Return the (X, Y) coordinate for the center point of the cell that contains the specified text.  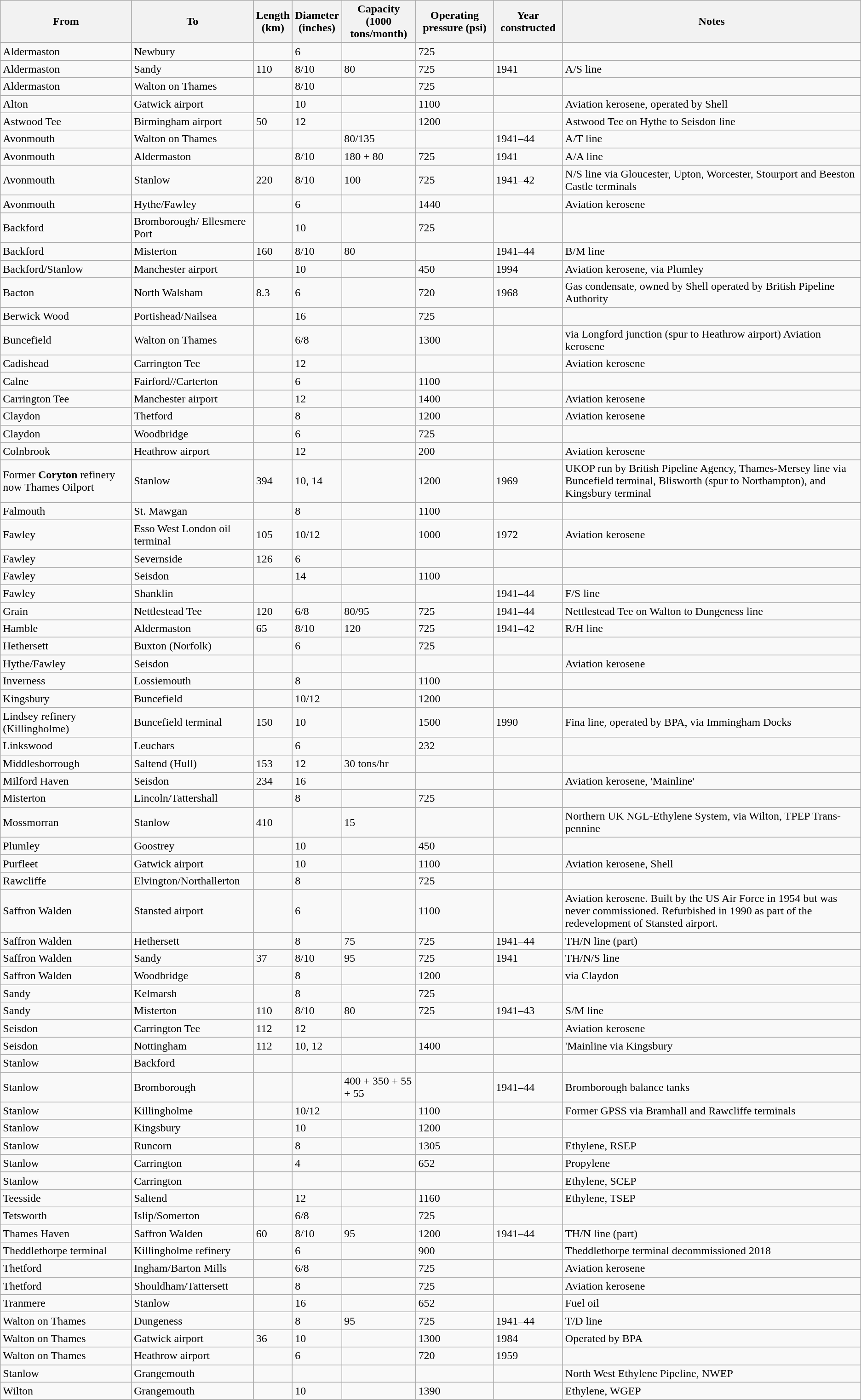
Linkswood (66, 746)
Aviation kerosene, operated by Shell (712, 104)
Inverness (66, 681)
'Mainline via Kingsbury (712, 1046)
80/135 (379, 139)
B/M line (712, 251)
220 (273, 180)
150 (273, 722)
1941–43 (528, 1011)
Lindsey refinery (Killingholme) (66, 722)
Fuel oil (712, 1303)
From (66, 22)
Killingholme (193, 1111)
Tetsworth (66, 1216)
Former GPSS via Bramhall and Rawcliffe terminals (712, 1111)
Bromborough balance tanks (712, 1087)
A/S line (712, 69)
Grain (66, 611)
N/S line via Gloucester, Upton, Worcester, Stourport and Beeston Castle terminals (712, 180)
F/S line (712, 593)
1440 (454, 204)
Kelmarsh (193, 993)
36 (273, 1338)
4 (317, 1163)
Shouldham/Tattersett (193, 1286)
1000 (454, 534)
Goostrey (193, 846)
R/H line (712, 629)
Operating pressure (psi) (454, 22)
10, 14 (317, 481)
30 tons/hr (379, 763)
Notes (712, 22)
1969 (528, 481)
Ethylene, SCEP (712, 1181)
Cadishead (66, 364)
Ethylene, TSEP (712, 1198)
75 (379, 941)
100 (379, 180)
1984 (528, 1338)
Tranmere (66, 1303)
Rawcliffe (66, 881)
1500 (454, 722)
Newbury (193, 52)
Elvington/Northallerton (193, 881)
1305 (454, 1146)
Saltend (193, 1198)
Mossmorran (66, 822)
Nettlestead Tee (193, 611)
To (193, 22)
Length(km) (273, 22)
Islip/Somerton (193, 1216)
Buxton (Norfolk) (193, 646)
Gas condensate, owned by Shell operated by British Pipeline Authority (712, 293)
Severnside (193, 558)
Alton (66, 104)
Esso West London oil terminal (193, 534)
50 (273, 121)
Bromborough/ Ellesmere Port (193, 227)
Lincoln/Tattershall (193, 798)
Former Coryton refinery now Thames Oilport (66, 481)
Colnbrook (66, 451)
Ethylene, WGEP (712, 1391)
TH/N/S line (712, 958)
60 (273, 1233)
1968 (528, 293)
T/D line (712, 1321)
Year constructed (528, 22)
14 (317, 576)
via Claydon (712, 976)
Fina line, operated by BPA, via Immingham Docks (712, 722)
via Longford junction (spur to Heathrow airport) Aviation kerosene (712, 340)
180 + 80 (379, 156)
S/M line (712, 1011)
Bacton (66, 293)
Leuchars (193, 746)
St. Mawgan (193, 511)
232 (454, 746)
Astwood Tee (66, 121)
Plumley (66, 846)
Shanklin (193, 593)
1390 (454, 1391)
Middlesborrough (66, 763)
Operated by BPA (712, 1338)
Falmouth (66, 511)
10, 12 (317, 1046)
Buncefield terminal (193, 722)
394 (273, 481)
126 (273, 558)
Portishead/Nailsea (193, 316)
80/95 (379, 611)
Theddlethorpe terminal decommissioned 2018 (712, 1251)
Saltend (Hull) (193, 763)
Lossiemouth (193, 681)
Dungeness (193, 1321)
1994 (528, 269)
410 (273, 822)
153 (273, 763)
Propylene (712, 1163)
Teesside (66, 1198)
Nettlestead Tee on Walton to Dungeness line (712, 611)
8.3 (273, 293)
Thames Haven (66, 1233)
Backford/Stanlow (66, 269)
Calne (66, 381)
1972 (528, 534)
Fairford//Carterton (193, 381)
900 (454, 1251)
Aviation kerosene, via Plumley (712, 269)
65 (273, 629)
1990 (528, 722)
400 + 350 + 55 + 55 (379, 1087)
105 (273, 534)
Astwood Tee on Hythe to Seisdon line (712, 121)
Birmingham airport (193, 121)
UKOP run by British Pipeline Agency, Thames-Mersey line via Buncefield terminal, Blisworth (spur to Northampton), and Kingsbury terminal (712, 481)
Runcorn (193, 1146)
Ethylene, RSEP (712, 1146)
1959 (528, 1356)
1160 (454, 1198)
Aviation kerosene, 'Mainline' (712, 781)
Nottingham (193, 1046)
234 (273, 781)
Hamble (66, 629)
Stansted airport (193, 911)
Ingham/Barton Mills (193, 1268)
Diameter(inches) (317, 22)
15 (379, 822)
160 (273, 251)
Northern UK NGL-Ethylene System, via Wilton, TPEP Trans-pennine (712, 822)
Killingholme refinery (193, 1251)
Wilton (66, 1391)
Bromborough (193, 1087)
37 (273, 958)
Milford Haven (66, 781)
A/A line (712, 156)
Berwick Wood (66, 316)
Capacity(1000 tons/month) (379, 22)
North Walsham (193, 293)
North West Ethylene Pipeline, NWEP (712, 1373)
A/T line (712, 139)
200 (454, 451)
Purfleet (66, 863)
Theddlethorpe terminal (66, 1251)
Aviation kerosene, Shell (712, 863)
